From the cell containing the given text, extract its center point as [X, Y] coordinate. 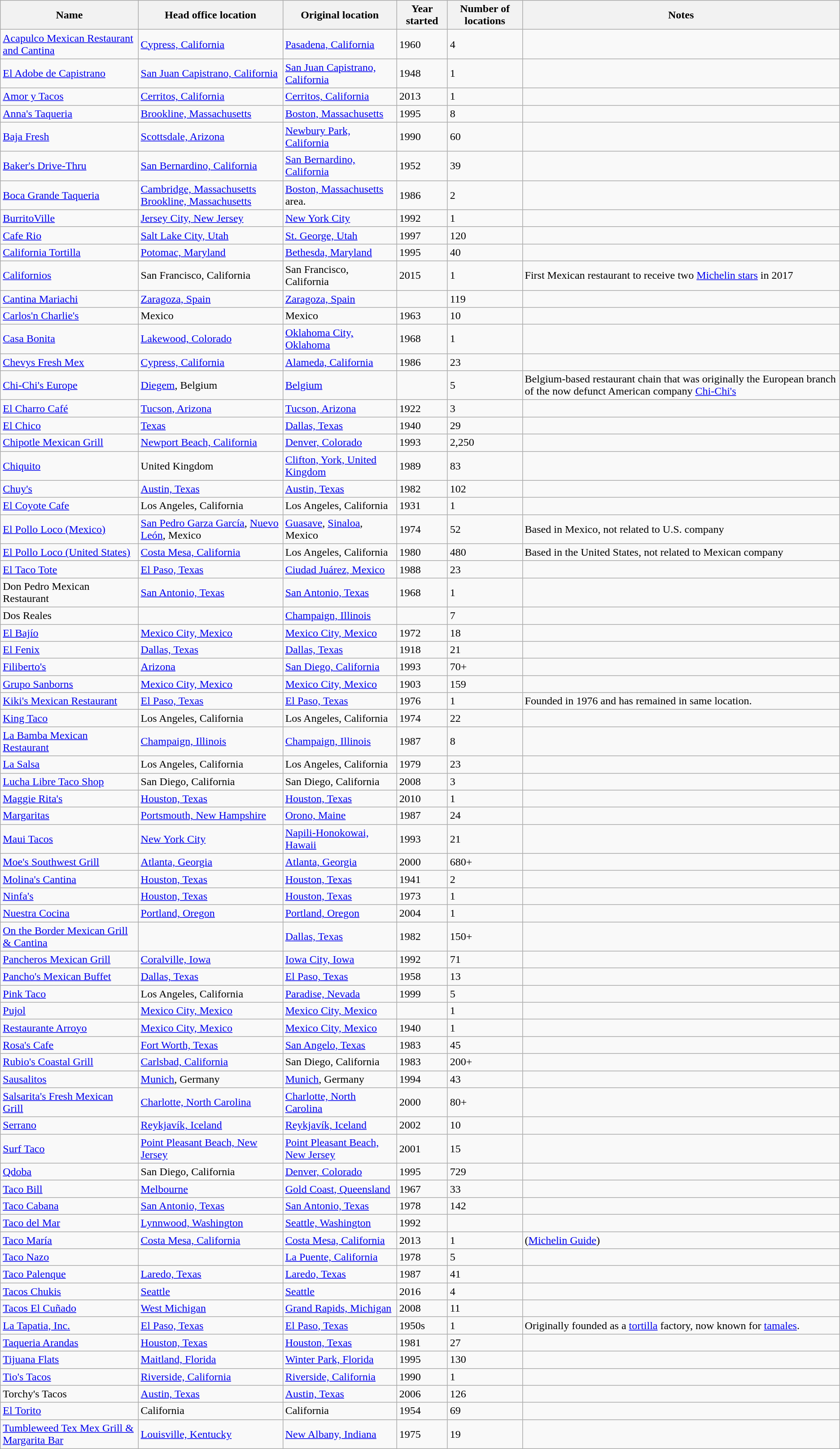
Newport Beach, California [210, 443]
Taco Palenque [69, 1274]
1994 [422, 1079]
Rosa's Cafe [69, 1045]
Dos Reales [69, 615]
Chevys Fresh Mex [69, 362]
Lynnwood, Washington [210, 1223]
Chiquito [69, 466]
Tio's Tacos [69, 1377]
2001 [422, 1148]
1958 [422, 977]
1975 [422, 1434]
Anna's Taqueria [69, 114]
1972 [422, 632]
Rubio's Coastal Grill [69, 1062]
Potomac, Maryland [210, 252]
7 [485, 615]
Carlos'n Charlie's [69, 316]
Chuy's [69, 489]
1997 [422, 235]
Seattle, Washington [340, 1223]
Head office location [210, 15]
Kiki's Mexican Restaurant [69, 701]
Portsmouth, New Hampshire [210, 816]
Carlsbad, California [210, 1062]
El Torito [69, 1411]
Based in the United States, not related to Mexican company [681, 552]
Name [69, 15]
San Angelo, Texas [340, 1045]
Margaritas [69, 816]
Coralville, Iowa [210, 960]
El Pollo Loco (Mexico) [69, 529]
70+ [485, 667]
Maggie Rita's [69, 799]
15 [485, 1148]
Amor y Tacos [69, 97]
United Kingdom [210, 466]
Louisville, Kentucky [210, 1434]
Pancheros Mexican Grill [69, 960]
Tacos El Cuñado [69, 1308]
Chipotle Mexican Grill [69, 443]
El Bajío [69, 632]
80+ [485, 1102]
1999 [422, 994]
(Michelin Guide) [681, 1240]
Restaurante Arroyo [69, 1028]
33 [485, 1189]
1922 [422, 408]
24 [485, 816]
Arizona [210, 667]
Founded in 1976 and has remained in same location. [681, 701]
1918 [422, 650]
Guasave, Sinaloa, Mexico [340, 529]
Cantina Mariachi [69, 299]
Lucha Libre Taco Shop [69, 782]
130 [485, 1360]
Paradise, Nevada [340, 994]
Casa Bonita [69, 339]
1952 [422, 166]
1948 [422, 74]
120 [485, 235]
Filiberto's [69, 667]
41 [485, 1274]
Taco Cabana [69, 1206]
Orono, Maine [340, 816]
La Salsa [69, 764]
Tacos Chukis [69, 1291]
45 [485, 1045]
Cambridge, Massachusetts Brookline, Massachusetts [210, 195]
1976 [422, 701]
1941 [422, 879]
Clifton, York, United Kingdom [340, 466]
142 [485, 1206]
1960 [422, 44]
159 [485, 684]
Taco María [69, 1240]
2004 [422, 913]
Pink Taco [69, 994]
Boston, Massachusetts [340, 114]
39 [485, 166]
Original location [340, 15]
Taqueria Arandas [69, 1343]
43 [485, 1079]
Ciudad Juárez, Mexico [340, 569]
27 [485, 1343]
19 [485, 1434]
2015 [422, 276]
Notes [681, 15]
El Charro Café [69, 408]
1931 [422, 506]
Acapulco Mexican Restaurant and Cantina [69, 44]
Pujol [69, 1011]
18 [485, 632]
El Fenix [69, 650]
2,250 [485, 443]
1988 [422, 569]
Boston, Massachusetts area. [340, 195]
729 [485, 1172]
Scottsdale, Arizona [210, 136]
Tumbleweed Tex Mex Grill & Margarita Bar [69, 1434]
Belgium-based restaurant chain that was originally the European branch of the now defunct American company Chi-Chi's [681, 385]
29 [485, 426]
Diegem, Belgium [210, 385]
Winter Park, Florida [340, 1360]
El Taco Tote [69, 569]
Napili-Honokowai, Hawaii [340, 839]
Newbury Park, California [340, 136]
Number of locations [485, 15]
Originally founded as a tortilla factory, now known for tamales. [681, 1326]
Jersey City, New Jersey [210, 218]
Maitland, Florida [210, 1360]
California Tortilla [69, 252]
Taco Nazo [69, 1257]
Baja Fresh [69, 136]
Alameda, California [340, 362]
2006 [422, 1394]
Sausalitos [69, 1079]
Don Pedro Mexican Restaurant [69, 593]
200+ [485, 1062]
83 [485, 466]
Pancho's Mexican Buffet [69, 977]
1980 [422, 552]
1903 [422, 684]
Texas [210, 426]
New Albany, Indiana [340, 1434]
El Chico [69, 426]
Brookline, Massachusetts [210, 114]
1973 [422, 896]
1967 [422, 1189]
El Pollo Loco (United States) [69, 552]
Bethesda, Maryland [340, 252]
St. George, Utah [340, 235]
Cafe Rio [69, 235]
Qdoba [69, 1172]
102 [485, 489]
Torchy's Tacos [69, 1394]
First Mexican restaurant to receive two Michelin stars in 2017 [681, 276]
480 [485, 552]
Melbourne [210, 1189]
Based in Mexico, not related to U.S. company [681, 529]
680+ [485, 862]
Moe's Southwest Grill [69, 862]
Ninfa's [69, 896]
Boca Grande Taqueria [69, 195]
La Bamba Mexican Restaurant [69, 742]
BurritoVille [69, 218]
126 [485, 1394]
Surf Taco [69, 1148]
Californios [69, 276]
Grupo Sanborns [69, 684]
Belgium [340, 385]
Nuestra Cocina [69, 913]
Oklahoma City, Oklahoma [340, 339]
Salt Lake City, Utah [210, 235]
2010 [422, 799]
Baker's Drive-Thru [69, 166]
1963 [422, 316]
Pasadena, California [340, 44]
Salsarita's Fresh Mexican Grill [69, 1102]
Serrano [69, 1125]
La Puente, California [340, 1257]
El Adobe de Capistrano [69, 74]
Year started [422, 15]
King Taco [69, 718]
1950s [422, 1326]
60 [485, 136]
West Michigan [210, 1308]
Gold Coast, Queensland [340, 1189]
1979 [422, 764]
69 [485, 1411]
13 [485, 977]
40 [485, 252]
Maui Tacos [69, 839]
119 [485, 299]
Taco del Mar [69, 1223]
Fort Worth, Texas [210, 1045]
71 [485, 960]
1989 [422, 466]
22 [485, 718]
Iowa City, Iowa [340, 960]
1981 [422, 1343]
11 [485, 1308]
Lakewood, Colorado [210, 339]
El Coyote Cafe [69, 506]
On the Border Mexican Grill & Cantina [69, 936]
Molina's Cantina [69, 879]
150+ [485, 936]
2002 [422, 1125]
San Pedro Garza García, Nuevo León, Mexico [210, 529]
2016 [422, 1291]
1954 [422, 1411]
52 [485, 529]
Tijuana Flats [69, 1360]
Taco Bill [69, 1189]
La Tapatia, Inc. [69, 1326]
Grand Rapids, Michigan [340, 1308]
Chi-Chi's Europe [69, 385]
